Identify which cell holds the provided text, then report its (X, Y) central coordinate. 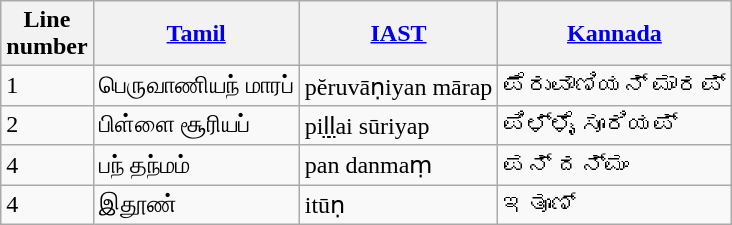
IAST (398, 34)
pĕruvāṇiyan mārap (398, 86)
Kannada (614, 34)
Linenumber (47, 34)
2 (47, 125)
பந் தந்மம் (196, 165)
ಇತೂಣ್ (614, 204)
pil̤l̤ai sūriyap (398, 125)
pan danmaṃ (398, 165)
1 (47, 86)
Tamil (196, 34)
ಪನ್ ದನ್ಮಂ (614, 165)
இதூண் (196, 204)
பெருவாணியந் மாரப் (196, 86)
பிள்ளை சூரியப் (196, 125)
ಪಿಳ್ಳೈ ಸೂರಿಯಪ್ (614, 125)
itūṇ (398, 204)
ಪೆರುವಾಣಿಯನ್ ಮಾರಪ್ (614, 86)
